Locate the cell with the specified text and output its (x, y) center coordinate. 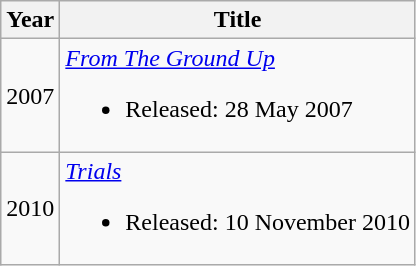
2007 (30, 96)
TrialsReleased: 10 November 2010 (238, 208)
2010 (30, 208)
From The Ground UpReleased: 28 May 2007 (238, 96)
Year (30, 20)
Title (238, 20)
